Detect which cell encompasses the target text, then output its [X, Y] center coordinate. 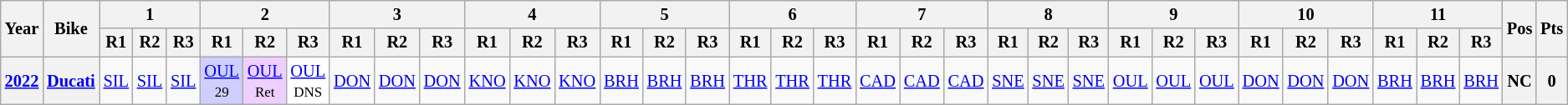
Bike [70, 28]
9 [1174, 14]
Pos [1519, 28]
8 [1049, 14]
OULRet [265, 81]
6 [793, 14]
3 [397, 14]
10 [1306, 14]
2022 [22, 81]
OUL29 [222, 81]
7 [922, 14]
1 [151, 14]
NC [1519, 81]
5 [664, 14]
Pts [1552, 28]
OULDNS [309, 81]
Ducati [70, 81]
0 [1552, 81]
2 [264, 14]
4 [533, 14]
11 [1438, 14]
Year [22, 28]
